Provide the [x, y] coordinate of the cell's center where the given text is located.  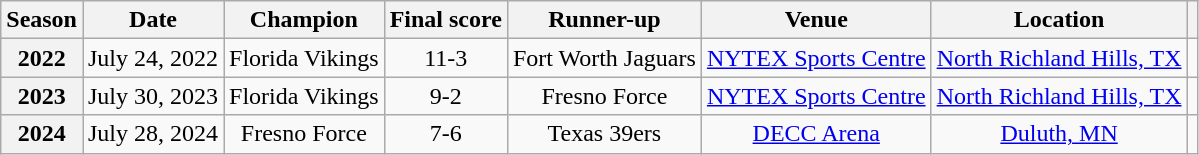
11-3 [446, 58]
Fort Worth Jaguars [604, 58]
7-6 [446, 134]
July 30, 2023 [152, 96]
DECC Arena [816, 134]
Champion [304, 20]
2023 [42, 96]
Duluth, MN [1059, 134]
Texas 39ers [604, 134]
Runner-up [604, 20]
Final score [446, 20]
Venue [816, 20]
Season [42, 20]
Location [1059, 20]
2024 [42, 134]
July 24, 2022 [152, 58]
July 28, 2024 [152, 134]
9-2 [446, 96]
2022 [42, 58]
Date [152, 20]
